Capture the cell that displays the provided text and extract its (x, y) central coordinate. 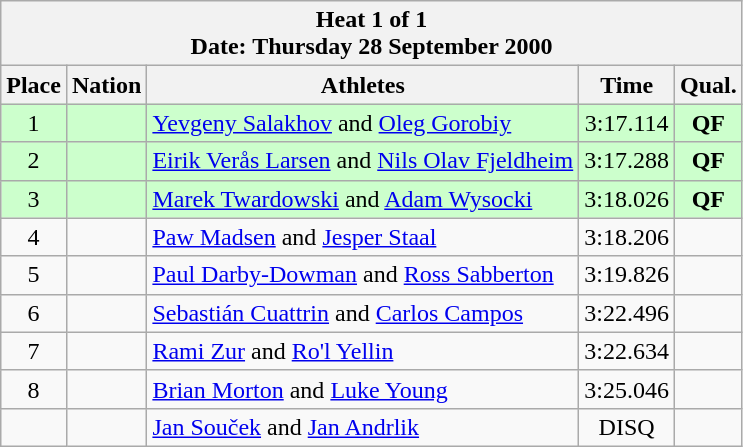
Rami Zur and Ro'l Yellin (363, 351)
Eirik Verås Larsen and Nils Olav Fjeldheim (363, 161)
Nation (106, 85)
6 (34, 313)
Time (627, 85)
3:19.826 (627, 275)
Yevgeny Salakhov and Oleg Gorobiy (363, 123)
1 (34, 123)
8 (34, 389)
2 (34, 161)
Sebastián Cuattrin and Carlos Campos (363, 313)
Place (34, 85)
Qual. (708, 85)
3:22.634 (627, 351)
7 (34, 351)
3:22.496 (627, 313)
3:25.046 (627, 389)
Paw Madsen and Jesper Staal (363, 237)
3:18.026 (627, 199)
3:17.288 (627, 161)
DISQ (627, 427)
Brian Morton and Luke Young (363, 389)
Heat 1 of 1 Date: Thursday 28 September 2000 (372, 34)
3 (34, 199)
Paul Darby-Dowman and Ross Sabberton (363, 275)
Marek Twardowski and Adam Wysocki (363, 199)
3:17.114 (627, 123)
Jan Souček and Jan Andrlik (363, 427)
4 (34, 237)
5 (34, 275)
Athletes (363, 85)
3:18.206 (627, 237)
